Return the (X, Y) coordinate for the center point of the cell that contains the specified text.  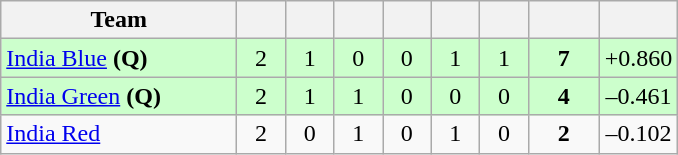
4 (564, 96)
+0.860 (638, 58)
–0.102 (638, 134)
India Green (Q) (119, 96)
India Blue (Q) (119, 58)
Team (119, 20)
7 (564, 58)
–0.461 (638, 96)
India Red (119, 134)
